Scan for the cell matching the given text and deliver its [X, Y] coordinate at center. 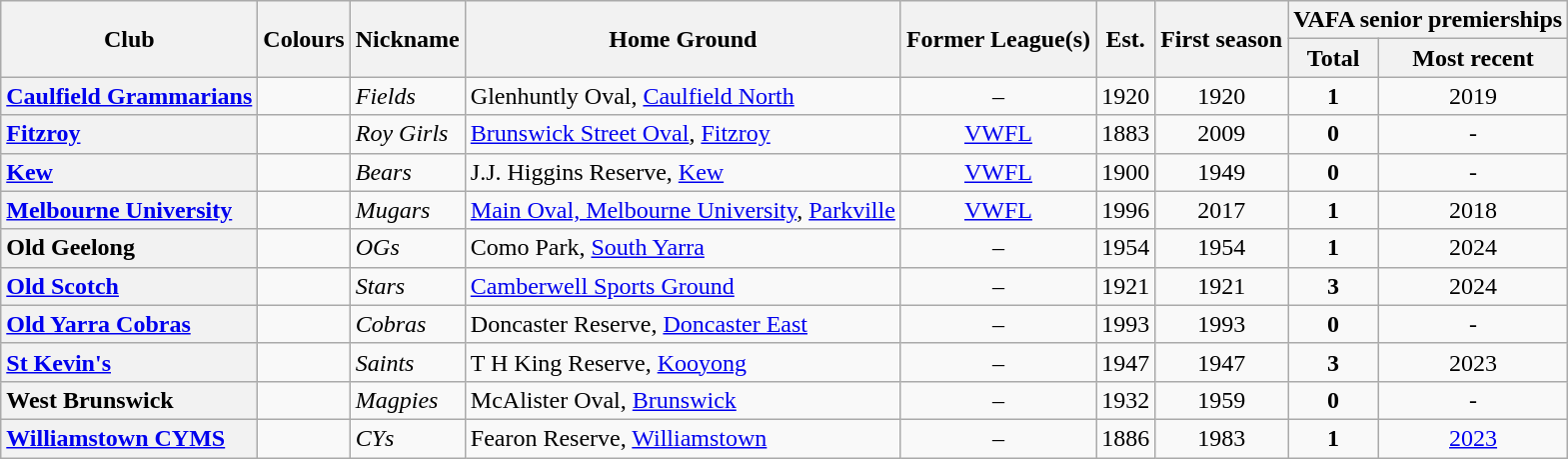
Saints [408, 362]
1949 [1221, 172]
Glenhuntly Oval, Caulfield North [683, 96]
2018 [1473, 210]
J.J. Higgins Reserve, Kew [683, 172]
Home Ground [683, 39]
Caulfield Grammarians [130, 96]
Doncaster Reserve, Doncaster East [683, 324]
T H King Reserve, Kooyong [683, 362]
Stars [408, 286]
1886 [1125, 438]
Most recent [1473, 58]
First season [1221, 39]
McAlister Oval, Brunswick [683, 400]
Colours [304, 39]
1983 [1221, 438]
Kew [130, 172]
Roy Girls [408, 134]
Old Geelong [130, 248]
2019 [1473, 96]
VAFA senior premierships [1428, 20]
Cobras [408, 324]
CYs [408, 438]
Fitzroy [130, 134]
Old Scotch [130, 286]
2009 [1221, 134]
Total [1333, 58]
Williamstown CYMS [130, 438]
Melbourne University [130, 210]
Nickname [408, 39]
Fields [408, 96]
Magpies [408, 400]
Brunswick Street Oval, Fitzroy [683, 134]
Club [130, 39]
2017 [1221, 210]
Former League(s) [997, 39]
1932 [1125, 400]
Mugars [408, 210]
Como Park, South Yarra [683, 248]
1996 [1125, 210]
Bears [408, 172]
1900 [1125, 172]
Fearon Reserve, Williamstown [683, 438]
St Kevin's [130, 362]
OGs [408, 248]
Est. [1125, 39]
West Brunswick [130, 400]
1883 [1125, 134]
1959 [1221, 400]
Old Yarra Cobras [130, 324]
Main Oval, Melbourne University, Parkville [683, 210]
Camberwell Sports Ground [683, 286]
